Locate the cell with the specified text and output its (X, Y) center coordinate. 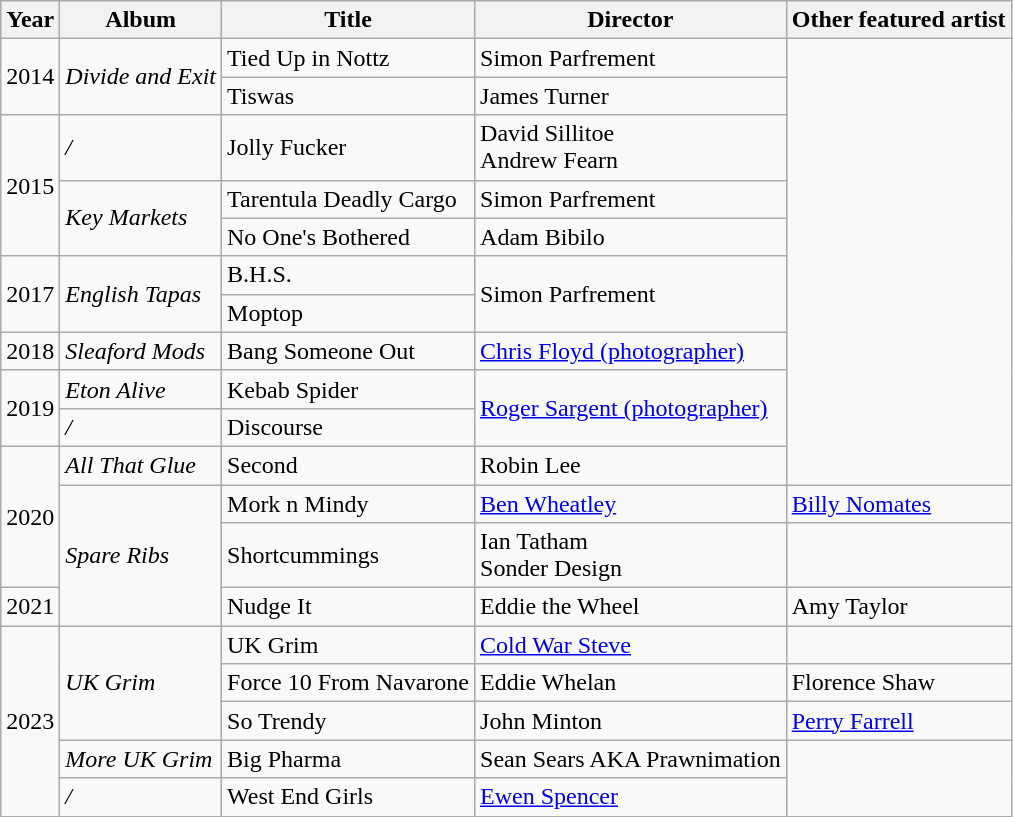
Title (348, 20)
Billy Nomates (898, 503)
No One's Bothered (348, 237)
Nudge It (348, 607)
2015 (30, 186)
Tiswas (348, 96)
Album (141, 20)
Second (348, 465)
Spare Ribs (141, 554)
2020 (30, 516)
Jolly Fucker (348, 148)
Ben Wheatley (631, 503)
Eddie the Wheel (631, 607)
Cold War Steve (631, 645)
Mork n Mindy (348, 503)
Force 10 From Navarone (348, 683)
2018 (30, 351)
Other featured artist (898, 20)
2019 (30, 408)
Eddie Whelan (631, 683)
Tied Up in Nottz (348, 58)
James Turner (631, 96)
Ewen Spencer (631, 797)
Year (30, 20)
Kebab Spider (348, 389)
Adam Bibilo (631, 237)
All That Glue (141, 465)
Perry Farrell (898, 721)
Key Markets (141, 218)
Florence Shaw (898, 683)
Chris Floyd (photographer) (631, 351)
David SillitoeAndrew Fearn (631, 148)
Divide and Exit (141, 77)
Shortcummings (348, 556)
Bang Someone Out (348, 351)
2017 (30, 294)
Sean Sears AKA Prawnimation (631, 759)
2021 (30, 607)
John Minton (631, 721)
2023 (30, 721)
Robin Lee (631, 465)
Director (631, 20)
Moptop (348, 313)
Ian TathamSonder Design (631, 556)
Tarentula Deadly Cargo (348, 199)
Eton Alive (141, 389)
English Tapas (141, 294)
Discourse (348, 427)
2014 (30, 77)
More UK Grim (141, 759)
Big Pharma (348, 759)
So Trendy (348, 721)
Sleaford Mods (141, 351)
Amy Taylor (898, 607)
West End Girls (348, 797)
Roger Sargent (photographer) (631, 408)
B.H.S. (348, 275)
